Provide the [X, Y] coordinate of the cell's center where the given text is located.  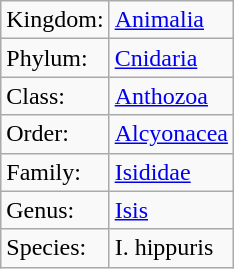
Genus: [55, 210]
Isis [171, 210]
Isididae [171, 172]
Order: [55, 134]
Class: [55, 96]
Kingdom: [55, 20]
Phylum: [55, 58]
Alcyonacea [171, 134]
Animalia [171, 20]
Species: [55, 248]
I. hippuris [171, 248]
Anthozoa [171, 96]
Family: [55, 172]
Cnidaria [171, 58]
